Capture the cell that displays the provided text and extract its [X, Y] central coordinate. 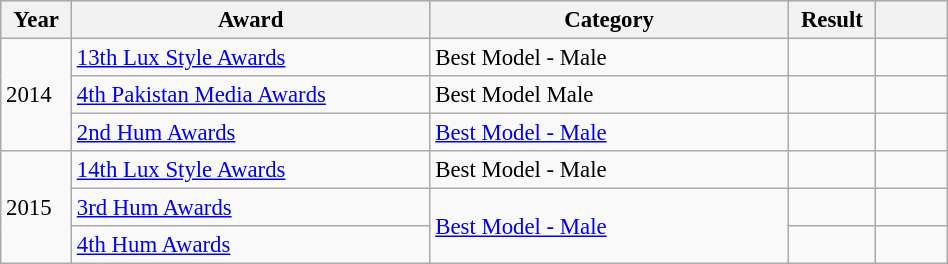
4th Pakistan Media Awards [251, 95]
4th Hum Awards [251, 245]
3rd Hum Awards [251, 208]
Best Model Male [609, 95]
Category [609, 20]
14th Lux Style Awards [251, 170]
2014 [36, 96]
13th Lux Style Awards [251, 58]
Year [36, 20]
2nd Hum Awards [251, 133]
Award [251, 20]
2015 [36, 208]
Result [832, 20]
